Return the [X, Y] coordinate for the center point of the cell that contains the specified text.  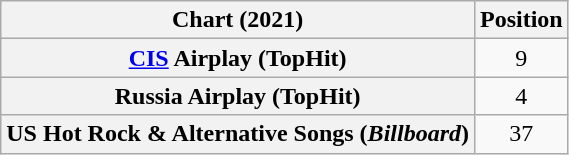
US Hot Rock & Alternative Songs (Billboard) [238, 134]
CIS Airplay (TopHit) [238, 58]
4 [521, 96]
Position [521, 20]
37 [521, 134]
9 [521, 58]
Chart (2021) [238, 20]
Russia Airplay (TopHit) [238, 96]
